From the cell containing the given text, extract its center point as [x, y] coordinate. 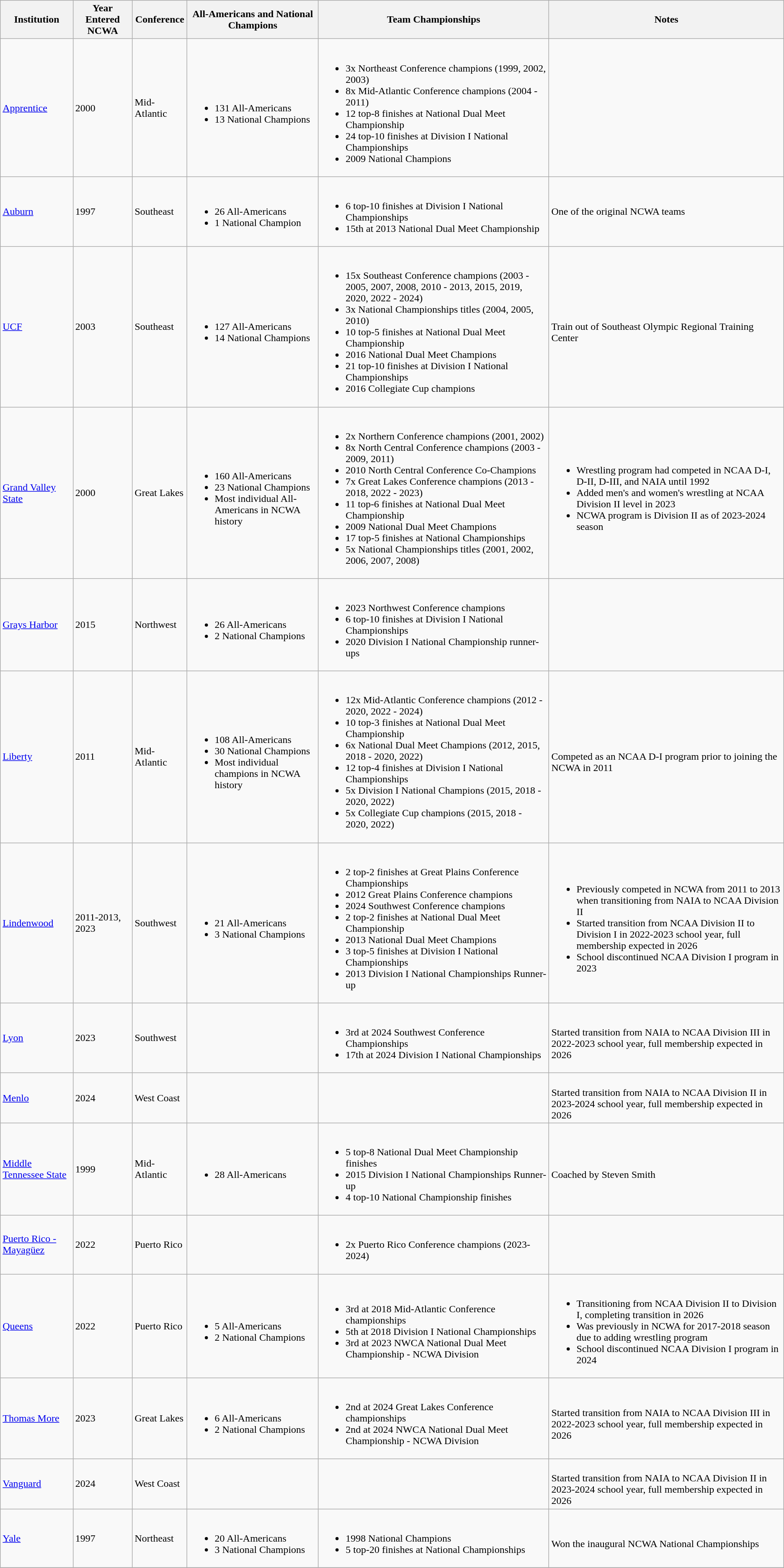
20 All-Americans3 National Champions [253, 1538]
2011 [103, 757]
160 All-Americans23 National ChampionsMost individual All-Americans in NCWA history [253, 493]
UCF [37, 326]
Yale [37, 1538]
Queens [37, 1326]
Menlo [37, 1098]
Grand Valley State [37, 493]
5 All-Americans2 National Champions [253, 1326]
Puerto Rico - Mayagüez [37, 1244]
2023 Northwest Conference champions6 top-10 finishes at Division I National Championships2020 Division I National Championship runner-ups [434, 625]
Year Entered NCWA [103, 20]
Institution [37, 20]
Conference [160, 20]
Northeast [160, 1538]
Coached by Steven Smith [666, 1169]
Middle Tennessee State [37, 1169]
2015 [103, 625]
Vanguard [37, 1484]
One of the original NCWA teams [666, 212]
Team Championships [434, 20]
Thomas More [37, 1419]
2003 [103, 326]
Competed as an NCAA D-I program prior to joining the NCWA in 2011 [666, 757]
6 All-Americans2 National Champions [253, 1419]
Notes [666, 20]
3rd at 2024 Southwest Conference Championships17th at 2024 Division I National Championships [434, 1038]
2011-2013, 2023 [103, 923]
108 All-Americans30 National ChampionsMost individual champions in NCWA history [253, 757]
Liberty [37, 757]
All-Americans and National Champions [253, 20]
131 All-Americans13 National Champions [253, 108]
1998 National Champions5 top-20 finishes at National Championships [434, 1538]
26 All-Americans1 National Champion [253, 212]
26 All-Americans2 National Champions [253, 625]
Train out of Southeast Olympic Regional Training Center [666, 326]
6 top-10 finishes at Division I National Championships15th at 2013 National Dual Meet Championship [434, 212]
Won the inaugural NCWA National Championships [666, 1538]
28 All-Americans [253, 1169]
2nd at 2024 Great Lakes Conference championships2nd at 2024 NWCA National Dual Meet Championship - NCWA Division [434, 1419]
Auburn [37, 212]
Apprentice [37, 108]
1999 [103, 1169]
Lindenwood [37, 923]
127 All-Americans14 National Champions [253, 326]
5 top-8 National Dual Meet Championship finishes2015 Division I National Championships Runner-up4 top-10 National Championship finishes [434, 1169]
Northwest [160, 625]
Lyon [37, 1038]
2x Puerto Rico Conference champions (2023-2024) [434, 1244]
21 All-Americans3 National Champions [253, 923]
Grays Harbor [37, 625]
